Find where the given text appears and provide that cell's center as (X, Y) coordinate. 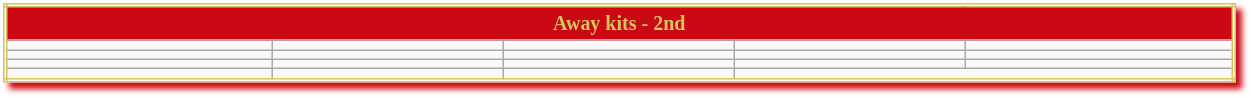
Away kits - 2nd (619, 24)
